Find where the given text appears and provide that cell's center as (X, Y) coordinate. 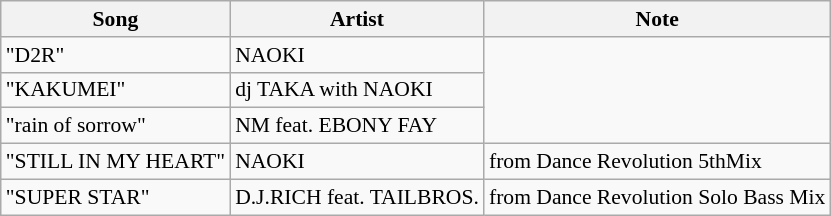
"KAKUMEI" (116, 90)
"rain of sorrow" (116, 126)
from Dance Revolution Solo Bass Mix (657, 197)
Artist (357, 19)
"SUPER STAR" (116, 197)
"STILL IN MY HEART" (116, 162)
"D2R" (116, 55)
D.J.RICH feat. TAILBROS. (357, 197)
Note (657, 19)
from Dance Revolution 5thMix (657, 162)
Song (116, 19)
NM feat. EBONY FAY (357, 126)
dj TAKA with NAOKI (357, 90)
